Search for the cell housing the specified text and yield its (x, y) center coordinate. 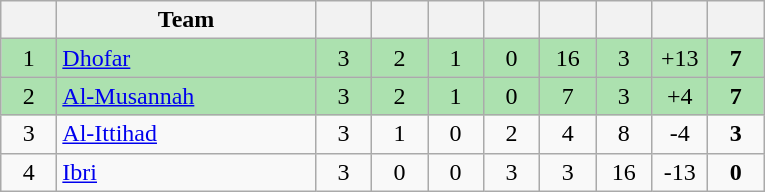
Al-Musannah (186, 96)
-13 (680, 172)
+13 (680, 58)
Al-Ittihad (186, 134)
Dhofar (186, 58)
Team (186, 20)
+4 (680, 96)
-4 (680, 134)
Ibri (186, 172)
8 (624, 134)
